Return the (x, y) coordinate for the center point of the cell that contains the specified text.  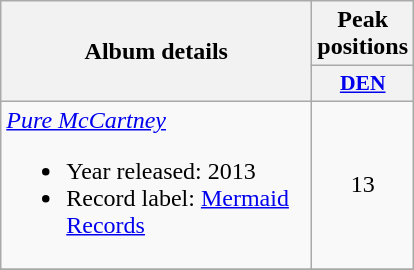
Peak positions (363, 34)
Pure McCartneyYear released: 2013Record label: Mermaid Records (156, 184)
13 (363, 184)
DEN (363, 84)
Album details (156, 52)
